Identify which cell holds the provided text, then report its (X, Y) central coordinate. 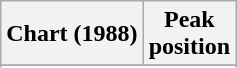
Peak position (189, 34)
Chart (1988) (72, 34)
